Provide the [X, Y] coordinate of the cell's center where the given text is located.  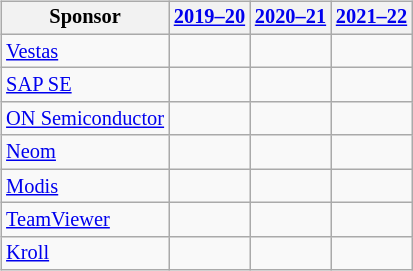
Modis [85, 186]
2021–22 [372, 18]
TeamViewer [85, 220]
Vestas [85, 51]
Kroll [85, 253]
2020–21 [290, 18]
ON Semiconductor [85, 119]
Neom [85, 152]
SAP SE [85, 85]
2019–20 [210, 18]
Sponsor [85, 18]
